Detect which cell encompasses the target text, then output its (X, Y) center coordinate. 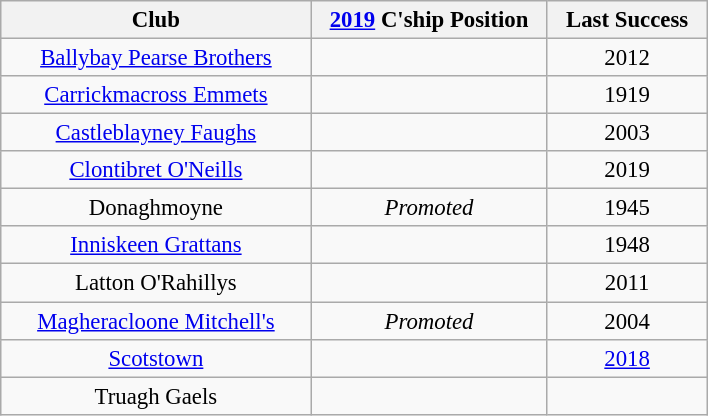
Donaghmoyne (156, 208)
Last Success (628, 20)
2019 (628, 170)
1948 (628, 245)
Ballybay Pearse Brothers (156, 58)
Latton O'Rahillys (156, 283)
Truagh Gaels (156, 396)
2012 (628, 58)
2019 C'ship Position (429, 20)
1919 (628, 95)
2004 (628, 321)
Clontibret O'Neills (156, 170)
Castleblayney Faughs (156, 133)
Scotstown (156, 358)
2003 (628, 133)
Carrickmacross Emmets (156, 95)
2018 (628, 358)
Inniskeen Grattans (156, 245)
1945 (628, 208)
2011 (628, 283)
Club (156, 20)
Magheracloone Mitchell's (156, 321)
